For the text-containing cell, return its midpoint in [x, y] coordinate format. 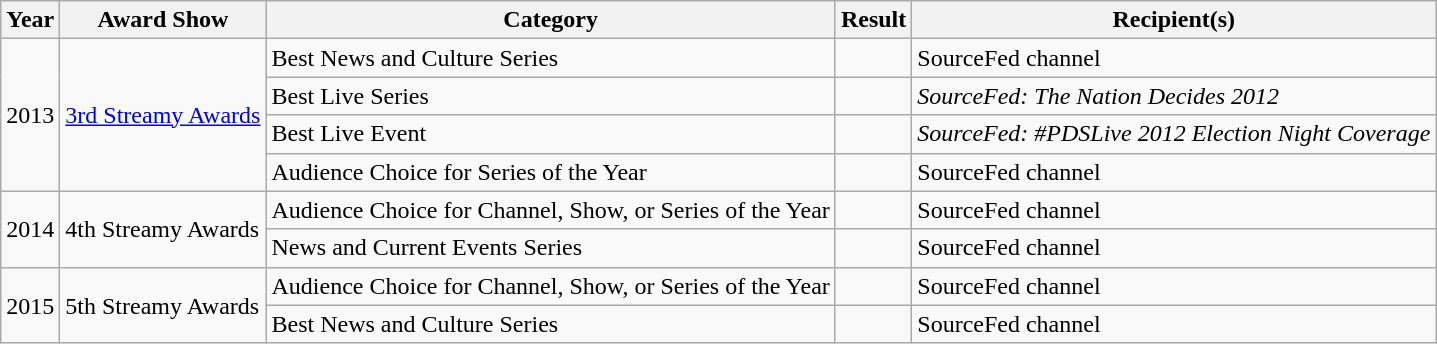
5th Streamy Awards [163, 305]
3rd Streamy Awards [163, 115]
News and Current Events Series [550, 248]
SourceFed: The Nation Decides 2012 [1174, 96]
4th Streamy Awards [163, 229]
Award Show [163, 20]
2013 [30, 115]
Best Live Series [550, 96]
2015 [30, 305]
SourceFed: #PDSLive 2012 Election Night Coverage [1174, 134]
Audience Choice for Series of the Year [550, 172]
Category [550, 20]
Result [873, 20]
2014 [30, 229]
Best Live Event [550, 134]
Recipient(s) [1174, 20]
Year [30, 20]
